Detect which cell encompasses the target text, then output its (x, y) center coordinate. 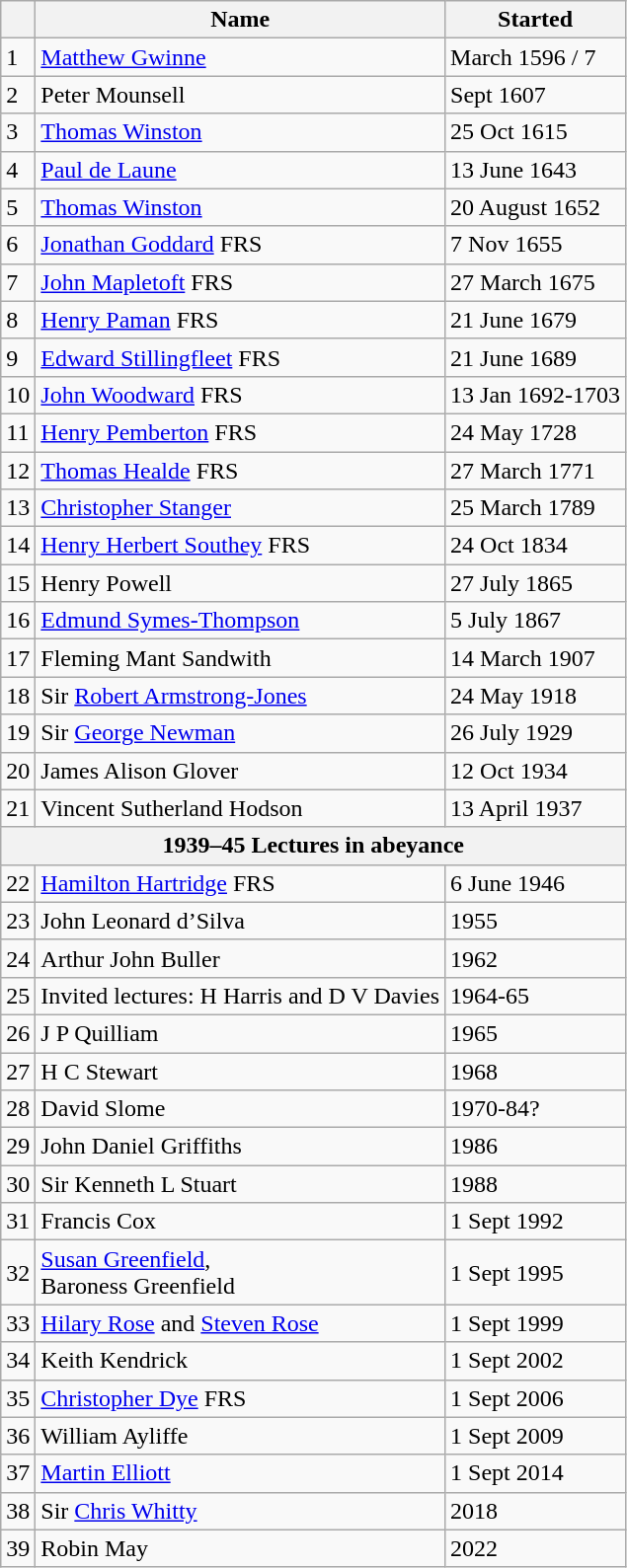
H C Stewart (241, 1071)
Hamilton Hartridge FRS (241, 883)
1 Sept 2014 (535, 1473)
Fleming Mant Sandwith (241, 658)
1 (18, 57)
17 (18, 658)
1986 (535, 1147)
27 March 1675 (535, 282)
Edward Stillingfleet FRS (241, 357)
1968 (535, 1071)
David Slome (241, 1109)
John Mapletoft FRS (241, 282)
6 (18, 245)
Hilary Rose and Steven Rose (241, 1323)
Sir Chris Whitty (241, 1511)
20 (18, 771)
1 Sept 2006 (535, 1398)
22 (18, 883)
2022 (535, 1548)
12 Oct 1934 (535, 771)
Henry Paman FRS (241, 320)
Susan Greenfield, Baroness Greenfield (241, 1273)
23 (18, 921)
Jonathan Goddard FRS (241, 245)
Peter Mounsell (241, 95)
26 (18, 1033)
13 Jan 1692-1703 (535, 395)
1 Sept 1995 (535, 1273)
1939–45 Lectures in abeyance (314, 846)
1955 (535, 921)
John Daniel Griffiths (241, 1147)
25 March 1789 (535, 508)
39 (18, 1548)
Robin May (241, 1548)
7 (18, 282)
14 March 1907 (535, 658)
13 June 1643 (535, 170)
Sir Robert Armstrong-Jones (241, 696)
27 March 1771 (535, 471)
Christopher Dye FRS (241, 1398)
6 June 1946 (535, 883)
10 (18, 395)
Vincent Sutherland Hodson (241, 808)
1970-84? (535, 1109)
Sept 1607 (535, 95)
33 (18, 1323)
14 (18, 546)
20 August 1652 (535, 207)
37 (18, 1473)
11 (18, 432)
J P Quilliam (241, 1033)
25 Oct 1615 (535, 132)
Invited lectures: H Harris and D V Davies (241, 996)
13 April 1937 (535, 808)
1 Sept 1999 (535, 1323)
Sir George Newman (241, 733)
3 (18, 132)
9 (18, 357)
27 July 1865 (535, 583)
24 May 1728 (535, 432)
Started (535, 20)
1964-65 (535, 996)
34 (18, 1361)
1 Sept 2009 (535, 1436)
1988 (535, 1184)
21 (18, 808)
1965 (535, 1033)
4 (18, 170)
5 (18, 207)
32 (18, 1273)
29 (18, 1147)
1 Sept 2002 (535, 1361)
Keith Kendrick (241, 1361)
27 (18, 1071)
Christopher Stanger (241, 508)
Henry Powell (241, 583)
21 June 1679 (535, 320)
24 (18, 958)
Edmund Symes-Thompson (241, 621)
8 (18, 320)
16 (18, 621)
5 July 1867 (535, 621)
1962 (535, 958)
Matthew Gwinne (241, 57)
26 July 1929 (535, 733)
Martin Elliott (241, 1473)
35 (18, 1398)
30 (18, 1184)
Henry Pemberton FRS (241, 432)
19 (18, 733)
Sir Kenneth L Stuart (241, 1184)
28 (18, 1109)
John Leonard d’Silva (241, 921)
36 (18, 1436)
25 (18, 996)
March 1596 / 7 (535, 57)
24 May 1918 (535, 696)
38 (18, 1511)
Name (241, 20)
12 (18, 471)
Francis Cox (241, 1222)
2018 (535, 1511)
21 June 1689 (535, 357)
15 (18, 583)
Thomas Healde FRS (241, 471)
13 (18, 508)
2 (18, 95)
1 Sept 1992 (535, 1222)
31 (18, 1222)
Henry Herbert Southey FRS (241, 546)
24 Oct 1834 (535, 546)
7 Nov 1655 (535, 245)
18 (18, 696)
John Woodward FRS (241, 395)
Paul de Laune (241, 170)
Arthur John Buller (241, 958)
William Ayliffe (241, 1436)
James Alison Glover (241, 771)
